Locate the cell with the specified text and output its (X, Y) center coordinate. 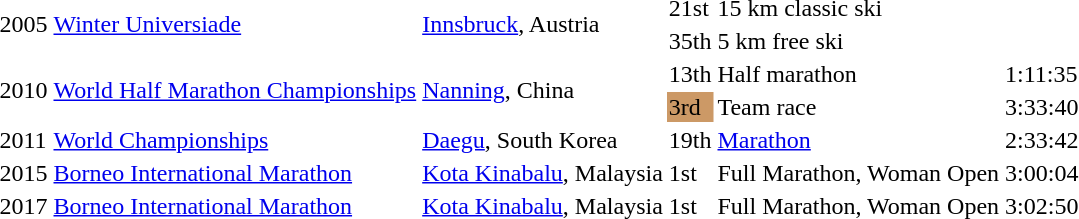
Kota Kinabalu, Malaysia (543, 173)
Borneo International Marathon (235, 173)
Marathon (858, 140)
World Championships (235, 140)
13th (690, 74)
3rd (690, 107)
Full Marathon, Woman Open (858, 173)
19th (690, 140)
Team race (858, 107)
Half marathon (858, 74)
Nanning, China (543, 90)
World Half Marathon Championships (235, 90)
1st (690, 173)
5 km free ski (858, 41)
35th (690, 41)
Daegu, South Korea (543, 140)
